Extract the (x, y) coordinate from the center of the cell holding the provided text.  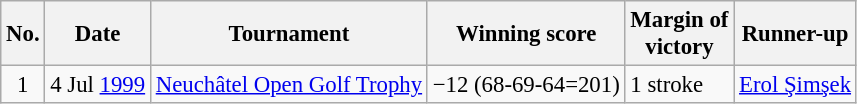
Runner-up (796, 34)
Winning score (526, 34)
No. (23, 34)
Margin ofvictory (680, 34)
4 Jul 1999 (98, 85)
1 (23, 85)
Neuchâtel Open Golf Trophy (288, 85)
Date (98, 34)
1 stroke (680, 85)
−12 (68-69-64=201) (526, 85)
Tournament (288, 34)
Erol Şimşek (796, 85)
